Pinpoint the cell where the given text exists, returning its (x, y) midpoint coordinate. 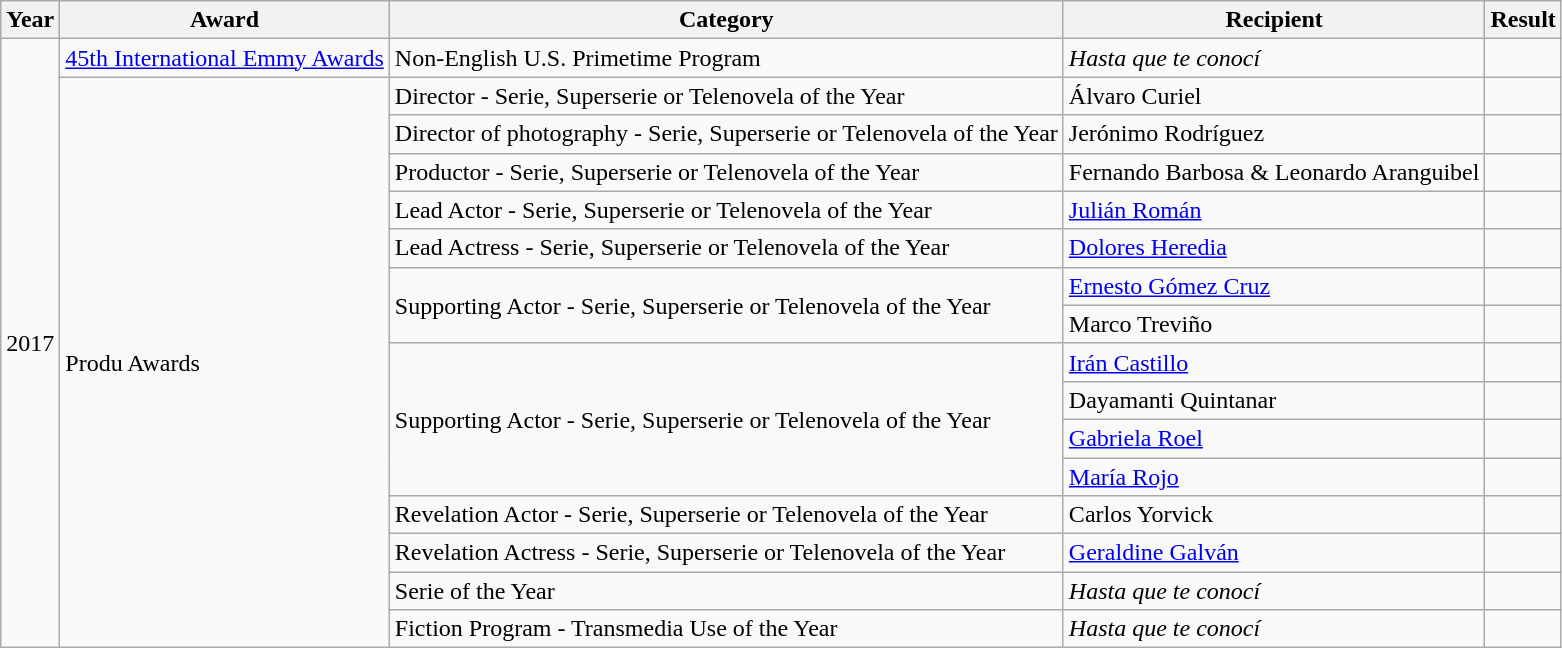
Jerónimo Rodríguez (1274, 134)
Year (30, 20)
Revelation Actress - Serie, Superserie or Telenovela of the Year (726, 553)
Non-English U.S. Primetime Program (726, 58)
Fiction Program - Transmedia Use of the Year (726, 629)
Category (726, 20)
Lead Actor - Serie, Superserie or Telenovela of the Year (726, 210)
Dayamanti Quintanar (1274, 400)
Productor - Serie, Superserie or Telenovela of the Year (726, 172)
Revelation Actor - Serie, Superserie or Telenovela of the Year (726, 515)
Dolores Heredia (1274, 248)
Geraldine Galván (1274, 553)
Irán Castillo (1274, 362)
Produ Awards (224, 362)
45th International Emmy Awards (224, 58)
Lead Actress - Serie, Superserie or Telenovela of the Year (726, 248)
Ernesto Gómez Cruz (1274, 286)
Fernando Barbosa & Leonardo Aranguibel (1274, 172)
Serie of the Year (726, 591)
María Rojo (1274, 477)
Marco Treviño (1274, 324)
Álvaro Curiel (1274, 96)
Recipient (1274, 20)
Director - Serie, Superserie or Telenovela of the Year (726, 96)
Julián Román (1274, 210)
Gabriela Roel (1274, 438)
Result (1523, 20)
2017 (30, 344)
Director of photography - Serie, Superserie or Telenovela of the Year (726, 134)
Carlos Yorvick (1274, 515)
Award (224, 20)
